Determine the (X, Y) coordinate at the center of the cell enclosing the given text.  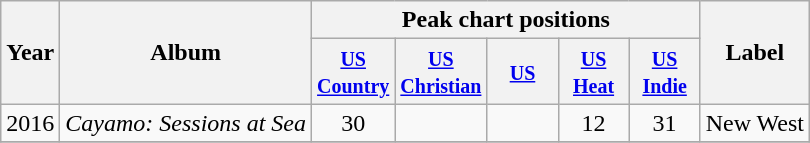
Label (754, 52)
2016 (30, 123)
Cayamo: Sessions at Sea (186, 123)
US Christian (441, 72)
Album (186, 52)
US Country (354, 72)
12 (594, 123)
Peak chart positions (506, 20)
New West (754, 123)
US Indie (664, 72)
US Heat (594, 72)
30 (354, 123)
31 (664, 123)
Year (30, 52)
US (522, 72)
